Return the (X, Y) coordinate for the center point of the cell that contains the specified text.  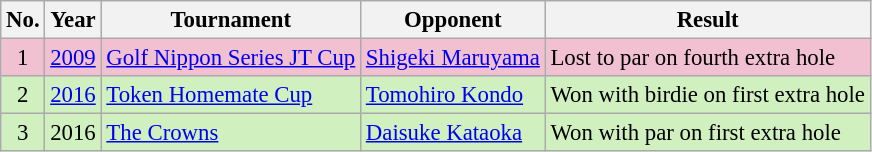
Won with birdie on first extra hole (708, 95)
2009 (73, 58)
Won with par on first extra hole (708, 133)
2 (23, 95)
Tournament (231, 20)
Golf Nippon Series JT Cup (231, 58)
Lost to par on fourth extra hole (708, 58)
Result (708, 20)
3 (23, 133)
The Crowns (231, 133)
Opponent (454, 20)
Shigeki Maruyama (454, 58)
Token Homemate Cup (231, 95)
No. (23, 20)
Year (73, 20)
Tomohiro Kondo (454, 95)
1 (23, 58)
Daisuke Kataoka (454, 133)
